Find where the given text appears and provide that cell's center as [x, y] coordinate. 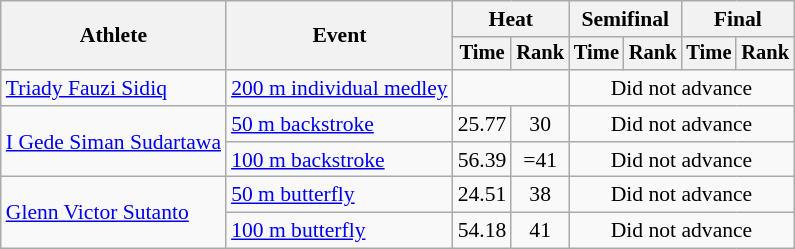
56.39 [482, 160]
100 m backstroke [340, 160]
Semifinal [625, 19]
Triady Fauzi Sidiq [114, 88]
38 [540, 195]
Athlete [114, 36]
25.77 [482, 124]
50 m butterfly [340, 195]
200 m individual medley [340, 88]
54.18 [482, 231]
24.51 [482, 195]
Glenn Victor Sutanto [114, 212]
I Gede Siman Sudartawa [114, 142]
50 m backstroke [340, 124]
Heat [511, 19]
41 [540, 231]
30 [540, 124]
=41 [540, 160]
100 m butterfly [340, 231]
Final [737, 19]
Event [340, 36]
